Find where the given text appears and provide that cell's center as [x, y] coordinate. 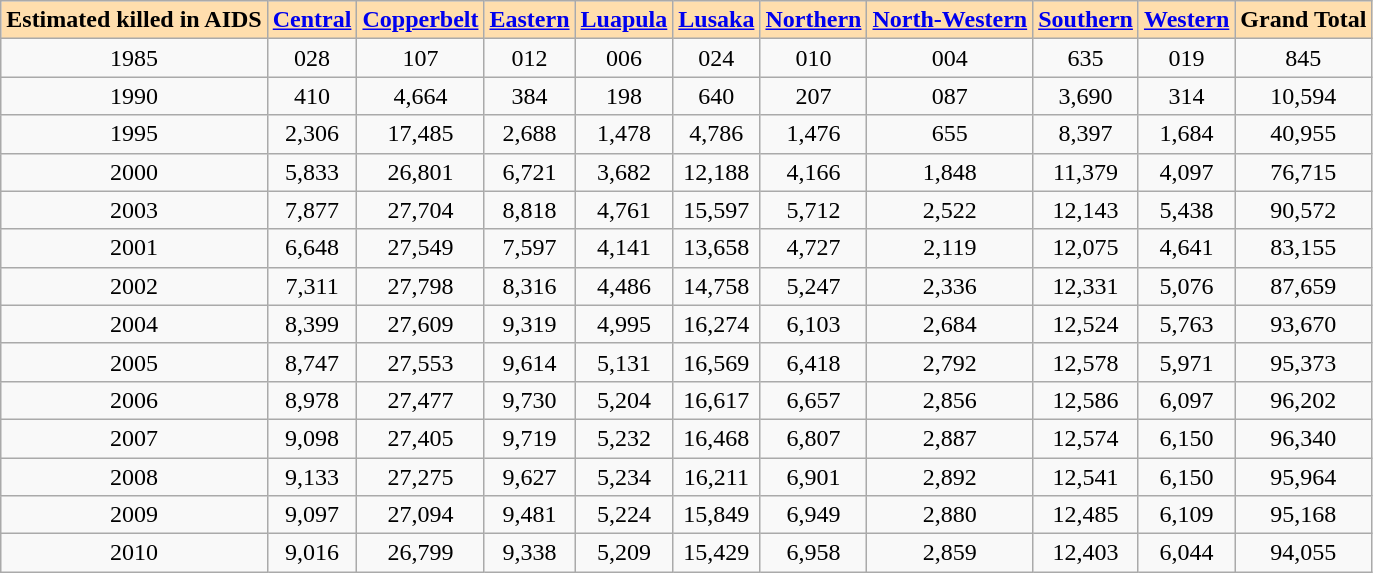
9,730 [530, 400]
12,143 [1086, 210]
635 [1086, 58]
2008 [134, 477]
27,798 [420, 286]
7,877 [312, 210]
6,418 [814, 362]
16,274 [716, 324]
27,405 [420, 438]
4,995 [624, 324]
5,209 [624, 553]
27,275 [420, 477]
96,202 [1304, 400]
4,166 [814, 172]
3,682 [624, 172]
12,541 [1086, 477]
5,234 [624, 477]
1,684 [1186, 134]
12,578 [1086, 362]
14,758 [716, 286]
2007 [134, 438]
5,131 [624, 362]
27,549 [420, 248]
655 [950, 134]
Northern [814, 20]
845 [1304, 58]
6,044 [1186, 553]
13,658 [716, 248]
8,397 [1086, 134]
012 [530, 58]
028 [312, 58]
024 [716, 58]
15,429 [716, 553]
76,715 [1304, 172]
4,786 [716, 134]
9,133 [312, 477]
6,901 [814, 477]
8,399 [312, 324]
2,859 [950, 553]
5,971 [1186, 362]
Estimated killed in AIDS [134, 20]
93,670 [1304, 324]
10,594 [1304, 96]
Western [1186, 20]
95,168 [1304, 515]
9,627 [530, 477]
5,833 [312, 172]
87,659 [1304, 286]
26,801 [420, 172]
4,761 [624, 210]
9,097 [312, 515]
12,331 [1086, 286]
12,574 [1086, 438]
90,572 [1304, 210]
5,763 [1186, 324]
40,955 [1304, 134]
2,880 [950, 515]
12,586 [1086, 400]
Eastern [530, 20]
4,641 [1186, 248]
6,103 [814, 324]
3,690 [1086, 96]
9,098 [312, 438]
2003 [134, 210]
95,964 [1304, 477]
5,076 [1186, 286]
087 [950, 96]
010 [814, 58]
5,232 [624, 438]
384 [530, 96]
2000 [134, 172]
12,075 [1086, 248]
Central [312, 20]
5,247 [814, 286]
94,055 [1304, 553]
8,747 [312, 362]
4,727 [814, 248]
12,188 [716, 172]
North-Western [950, 20]
2,306 [312, 134]
198 [624, 96]
2006 [134, 400]
96,340 [1304, 438]
1,478 [624, 134]
6,958 [814, 553]
27,094 [420, 515]
9,338 [530, 553]
15,597 [716, 210]
2,887 [950, 438]
5,438 [1186, 210]
16,617 [716, 400]
006 [624, 58]
1985 [134, 58]
2010 [134, 553]
26,799 [420, 553]
2,684 [950, 324]
Grand Total [1304, 20]
314 [1186, 96]
6,949 [814, 515]
27,704 [420, 210]
16,569 [716, 362]
27,553 [420, 362]
1,848 [950, 172]
16,211 [716, 477]
5,224 [624, 515]
95,373 [1304, 362]
17,485 [420, 134]
9,719 [530, 438]
4,486 [624, 286]
640 [716, 96]
6,807 [814, 438]
5,712 [814, 210]
27,609 [420, 324]
107 [420, 58]
12,485 [1086, 515]
6,648 [312, 248]
Copperbelt [420, 20]
Lusaka [716, 20]
16,468 [716, 438]
2,119 [950, 248]
5,204 [624, 400]
9,319 [530, 324]
2,892 [950, 477]
207 [814, 96]
7,311 [312, 286]
6,109 [1186, 515]
2,792 [950, 362]
6,657 [814, 400]
7,597 [530, 248]
1995 [134, 134]
410 [312, 96]
4,141 [624, 248]
83,155 [1304, 248]
2002 [134, 286]
2005 [134, 362]
15,849 [716, 515]
27,477 [420, 400]
1,476 [814, 134]
8,316 [530, 286]
Luapula [624, 20]
11,379 [1086, 172]
4,097 [1186, 172]
6,721 [530, 172]
1990 [134, 96]
8,978 [312, 400]
2,336 [950, 286]
9,481 [530, 515]
2,856 [950, 400]
004 [950, 58]
9,016 [312, 553]
9,614 [530, 362]
2001 [134, 248]
2,688 [530, 134]
2004 [134, 324]
4,664 [420, 96]
6,097 [1186, 400]
019 [1186, 58]
12,524 [1086, 324]
Southern [1086, 20]
2,522 [950, 210]
2009 [134, 515]
12,403 [1086, 553]
8,818 [530, 210]
